Capture the cell that displays the provided text and extract its [x, y] central coordinate. 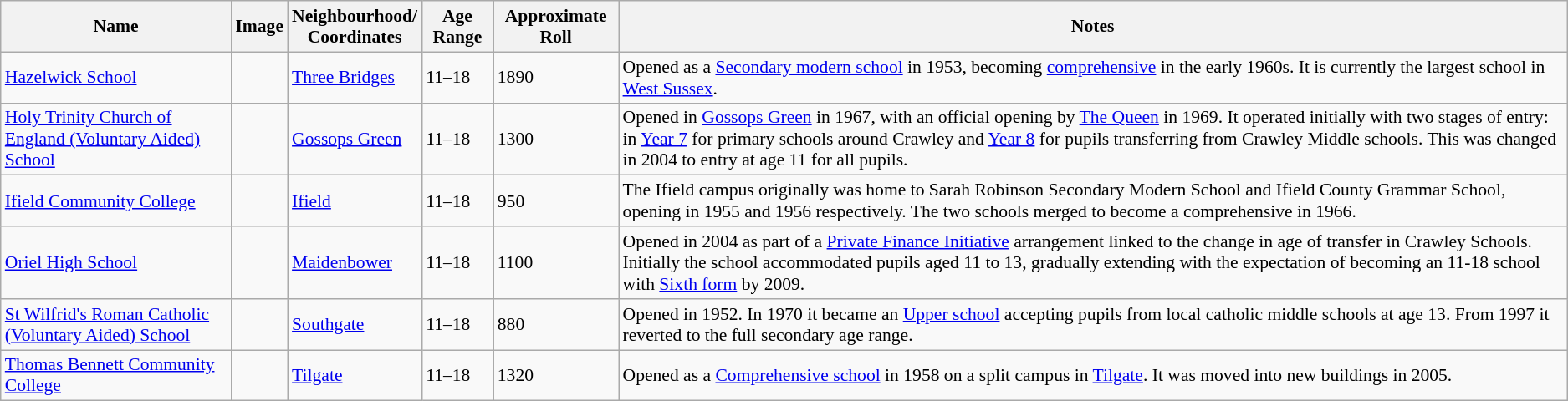
Neighbourhood/Coordinates [355, 27]
St Wilfrid's Roman Catholic (Voluntary Aided) School [116, 324]
Image [259, 27]
880 [556, 324]
Holy Trinity Church of England (Voluntary Aided) School [116, 139]
Approximate Roll [556, 27]
Ifield [355, 200]
Ifield Community College [116, 200]
Southgate [355, 324]
Tilgate [355, 376]
1300 [556, 139]
1100 [556, 262]
Opened as a Secondary modern school in 1953, becoming comprehensive in the early 1960s. It is currently the largest school in West Sussex. [1093, 77]
Thomas Bennett Community College [116, 376]
1890 [556, 77]
950 [556, 200]
1320 [556, 376]
Gossops Green [355, 139]
Opened as a Comprehensive school in 1958 on a split campus in Tilgate. It was moved into new buildings in 2005. [1093, 376]
Three Bridges [355, 77]
Oriel High School [116, 262]
Maidenbower [355, 262]
Notes [1093, 27]
Age Range [457, 27]
Hazelwick School [116, 77]
Name [116, 27]
